Locate the cell with the specified text and output its [x, y] center coordinate. 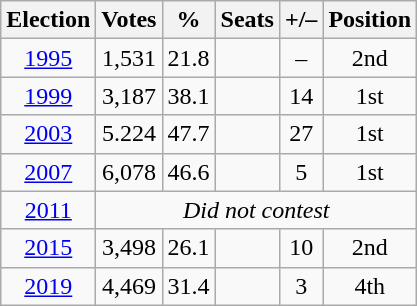
26.1 [188, 248]
46.6 [188, 172]
38.1 [188, 96]
47.7 [188, 134]
31.4 [188, 286]
Votes [129, 20]
4,469 [129, 286]
3,498 [129, 248]
Election [48, 20]
2019 [48, 286]
10 [300, 248]
2015 [48, 248]
2003 [48, 134]
5.224 [129, 134]
Seats [247, 20]
6,078 [129, 172]
1995 [48, 58]
Did not contest [256, 210]
21.8 [188, 58]
% [188, 20]
27 [300, 134]
3 [300, 286]
14 [300, 96]
3,187 [129, 96]
2011 [48, 210]
– [300, 58]
5 [300, 172]
1,531 [129, 58]
+/– [300, 20]
Position [370, 20]
1999 [48, 96]
2007 [48, 172]
4th [370, 286]
